Find where the given text appears and provide that cell's center as (x, y) coordinate. 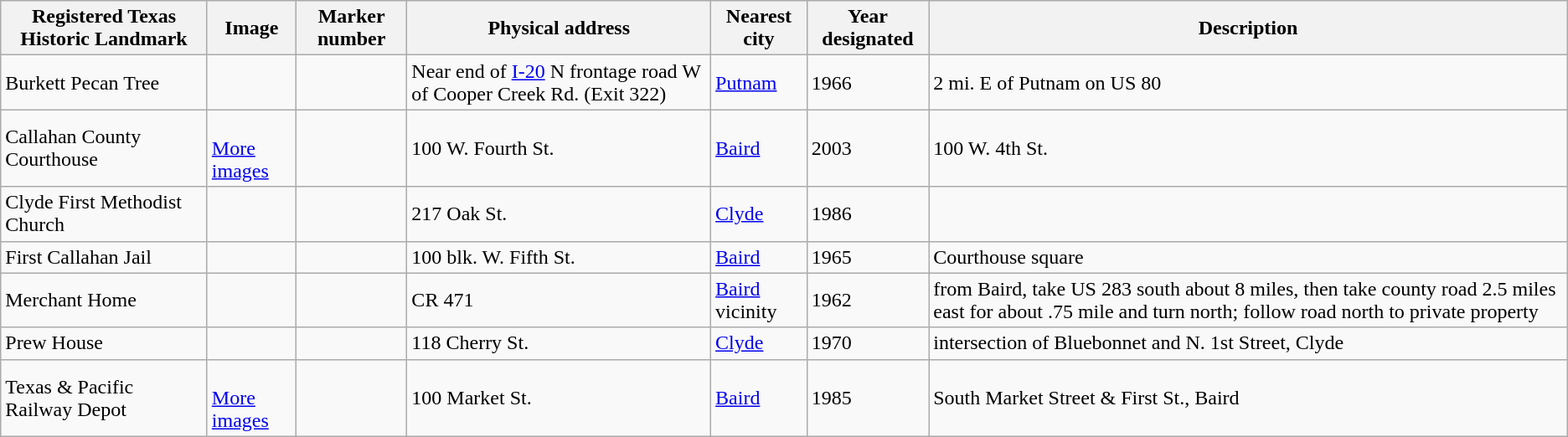
100 W. Fourth St. (560, 148)
Putnam (759, 82)
First Callahan Jail (104, 257)
1965 (868, 257)
Year designated (868, 28)
Registered Texas Historic Landmark (104, 28)
Clyde First Methodist Church (104, 214)
CR 471 (560, 300)
118 Cherry St. (560, 343)
Near end of I-20 N frontage road W of Cooper Creek Rd. (Exit 322) (560, 82)
2003 (868, 148)
Image (251, 28)
1985 (868, 398)
Physical address (560, 28)
Courthouse square (1248, 257)
1962 (868, 300)
Description (1248, 28)
Prew House (104, 343)
Baird vicinity (759, 300)
1970 (868, 343)
Callahan County Courthouse (104, 148)
100 blk. W. Fifth St. (560, 257)
100 W. 4th St. (1248, 148)
Nearest city (759, 28)
Burkett Pecan Tree (104, 82)
Merchant Home (104, 300)
intersection of Bluebonnet and N. 1st Street, Clyde (1248, 343)
South Market Street & First St., Baird (1248, 398)
1986 (868, 214)
217 Oak St. (560, 214)
Marker number (351, 28)
1966 (868, 82)
Texas & Pacific Railway Depot (104, 398)
2 mi. E of Putnam on US 80 (1248, 82)
100 Market St. (560, 398)
